Extract the (X, Y) coordinate from the center of the cell holding the provided text.  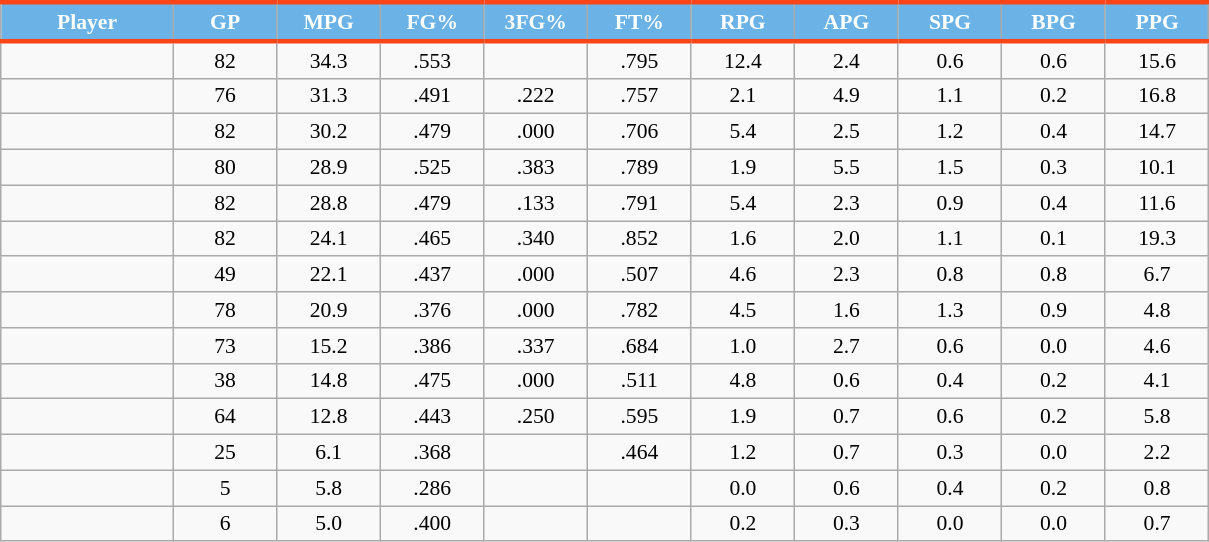
.133 (536, 203)
15.6 (1157, 60)
.222 (536, 96)
12.4 (743, 60)
14.7 (1157, 132)
2.1 (743, 96)
4.9 (847, 96)
15.2 (329, 346)
.400 (432, 524)
.475 (432, 381)
APG (847, 22)
2.2 (1157, 453)
.250 (536, 417)
.684 (640, 346)
80 (225, 168)
5.0 (329, 524)
.383 (536, 168)
FT% (640, 22)
6.1 (329, 453)
24.1 (329, 239)
.795 (640, 60)
.789 (640, 168)
78 (225, 310)
12.8 (329, 417)
0.1 (1054, 239)
11.6 (1157, 203)
.525 (432, 168)
RPG (743, 22)
28.8 (329, 203)
5.5 (847, 168)
28.9 (329, 168)
BPG (1054, 22)
FG% (432, 22)
.340 (536, 239)
19.3 (1157, 239)
4.1 (1157, 381)
1.3 (950, 310)
SPG (950, 22)
.376 (432, 310)
.464 (640, 453)
16.8 (1157, 96)
2.4 (847, 60)
2.0 (847, 239)
.782 (640, 310)
20.9 (329, 310)
Player (88, 22)
.511 (640, 381)
MPG (329, 22)
.553 (432, 60)
1.0 (743, 346)
PPG (1157, 22)
.791 (640, 203)
6 (225, 524)
.368 (432, 453)
4.5 (743, 310)
76 (225, 96)
34.3 (329, 60)
.286 (432, 488)
25 (225, 453)
5 (225, 488)
.437 (432, 275)
.507 (640, 275)
.595 (640, 417)
64 (225, 417)
GP (225, 22)
73 (225, 346)
14.8 (329, 381)
.852 (640, 239)
31.3 (329, 96)
49 (225, 275)
.337 (536, 346)
.491 (432, 96)
.386 (432, 346)
.757 (640, 96)
6.7 (1157, 275)
22.1 (329, 275)
10.1 (1157, 168)
2.5 (847, 132)
30.2 (329, 132)
.465 (432, 239)
.706 (640, 132)
2.7 (847, 346)
1.5 (950, 168)
38 (225, 381)
.443 (432, 417)
3FG% (536, 22)
